Pinpoint the cell where the given text exists, returning its (X, Y) midpoint coordinate. 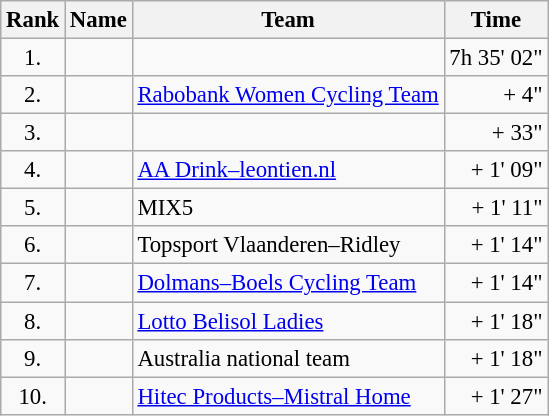
+ 4" (496, 95)
1. (33, 58)
3. (33, 133)
AA Drink–leontien.nl (288, 170)
Rabobank Women Cycling Team (288, 95)
Hitec Products–Mistral Home (288, 396)
MIX5 (288, 208)
+ 1' 11" (496, 208)
Name (99, 20)
7. (33, 283)
Dolmans–Boels Cycling Team (288, 283)
10. (33, 396)
Topsport Vlaanderen–Ridley (288, 245)
Time (496, 20)
Lotto Belisol Ladies (288, 321)
4. (33, 170)
6. (33, 245)
2. (33, 95)
8. (33, 321)
5. (33, 208)
7h 35' 02" (496, 58)
+ 1' 27" (496, 396)
+ 1' 09" (496, 170)
Rank (33, 20)
+ 33" (496, 133)
Team (288, 20)
Australia national team (288, 358)
9. (33, 358)
